Scan for the cell matching the given text and deliver its (x, y) coordinate at center. 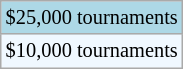
$10,000 tournaments (92, 51)
$25,000 tournaments (92, 17)
